Scan for the cell matching the given text and deliver its [x, y] coordinate at center. 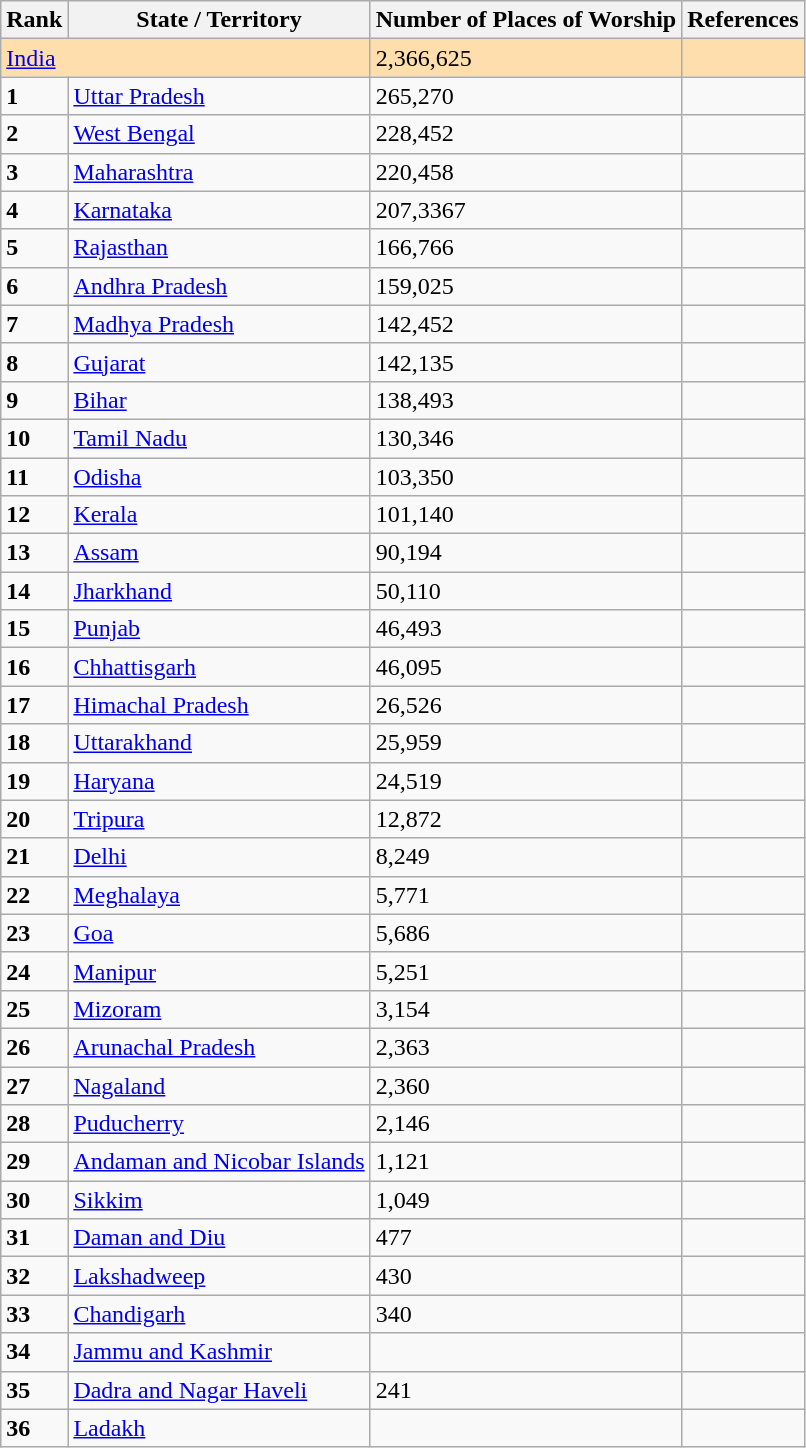
10 [34, 438]
West Bengal [219, 134]
340 [526, 1314]
Gujarat [219, 362]
142,135 [526, 362]
Meghalaya [219, 895]
220,458 [526, 172]
Delhi [219, 857]
228,452 [526, 134]
20 [34, 819]
9 [34, 400]
103,350 [526, 477]
46,095 [526, 667]
Puducherry [219, 1124]
50,110 [526, 591]
Uttarakhand [219, 743]
Arunachal Pradesh [219, 1047]
46,493 [526, 629]
Uttar Pradesh [219, 96]
Goa [219, 933]
8 [34, 362]
Manipur [219, 971]
Andhra Pradesh [219, 286]
2,363 [526, 1047]
7 [34, 324]
4 [34, 210]
Chandigarh [219, 1314]
12 [34, 515]
1,121 [526, 1162]
265,270 [526, 96]
Maharashtra [219, 172]
2,146 [526, 1124]
Mizoram [219, 1009]
430 [526, 1276]
90,194 [526, 553]
5,686 [526, 933]
27 [34, 1085]
18 [34, 743]
Ladakh [219, 1428]
3 [34, 172]
Lakshadweep [219, 1276]
Punjab [219, 629]
5 [34, 248]
Jammu and Kashmir [219, 1352]
Kerala [219, 515]
Rank [34, 20]
35 [34, 1390]
Haryana [219, 781]
207,3367 [526, 210]
Sikkim [219, 1200]
Rajasthan [219, 248]
2,360 [526, 1085]
159,025 [526, 286]
Jharkhand [219, 591]
3,154 [526, 1009]
Tripura [219, 819]
1 [34, 96]
30 [34, 1200]
Dadra and Nagar Haveli [219, 1390]
Number of Places of Worship [526, 20]
15 [34, 629]
Madhya Pradesh [219, 324]
33 [34, 1314]
Chhattisgarh [219, 667]
24 [34, 971]
16 [34, 667]
28 [34, 1124]
31 [34, 1238]
6 [34, 286]
Tamil Nadu [219, 438]
Assam [219, 553]
130,346 [526, 438]
11 [34, 477]
25,959 [526, 743]
1,049 [526, 1200]
22 [34, 895]
477 [526, 1238]
29 [34, 1162]
Odisha [219, 477]
19 [34, 781]
32 [34, 1276]
State / Territory [219, 20]
2,366,625 [526, 58]
India [186, 58]
5,251 [526, 971]
13 [34, 553]
23 [34, 933]
17 [34, 705]
5,771 [526, 895]
26,526 [526, 705]
166,766 [526, 248]
Himachal Pradesh [219, 705]
8,249 [526, 857]
142,452 [526, 324]
21 [34, 857]
26 [34, 1047]
Bihar [219, 400]
14 [34, 591]
12,872 [526, 819]
Andaman and Nicobar Islands [219, 1162]
36 [34, 1428]
34 [34, 1352]
References [744, 20]
Karnataka [219, 210]
138,493 [526, 400]
241 [526, 1390]
24,519 [526, 781]
Nagaland [219, 1085]
101,140 [526, 515]
25 [34, 1009]
Daman and Diu [219, 1238]
2 [34, 134]
